Locate the cell with the specified text and output its [X, Y] center coordinate. 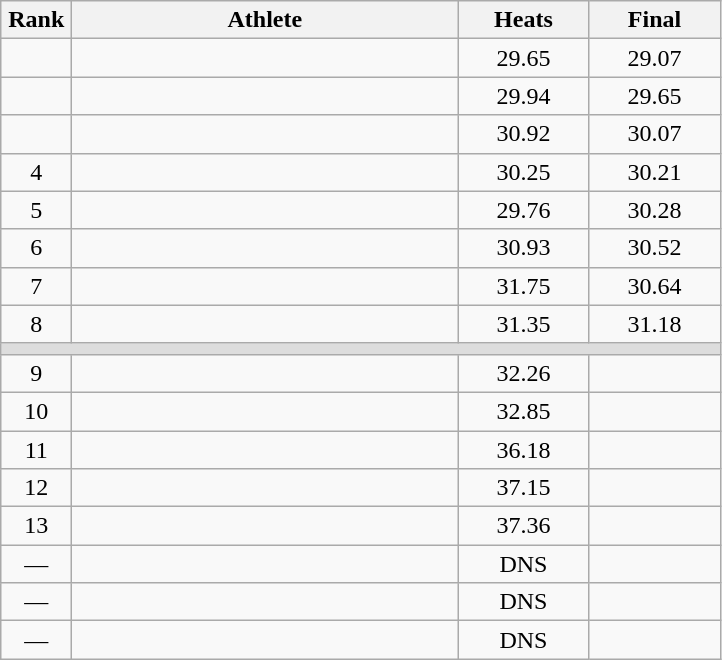
30.92 [524, 134]
5 [36, 210]
29.07 [654, 58]
30.25 [524, 172]
10 [36, 411]
30.07 [654, 134]
30.21 [654, 172]
31.35 [524, 324]
37.15 [524, 488]
8 [36, 324]
31.18 [654, 324]
30.64 [654, 286]
29.94 [524, 96]
30.93 [524, 248]
4 [36, 172]
9 [36, 373]
11 [36, 449]
30.52 [654, 248]
12 [36, 488]
6 [36, 248]
30.28 [654, 210]
Athlete [265, 20]
32.85 [524, 411]
Rank [36, 20]
37.36 [524, 526]
32.26 [524, 373]
31.75 [524, 286]
29.76 [524, 210]
7 [36, 286]
Final [654, 20]
13 [36, 526]
36.18 [524, 449]
Heats [524, 20]
